For the text-containing cell, return its midpoint in (X, Y) coordinate format. 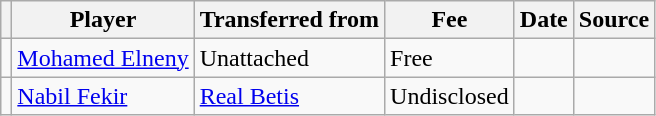
Source (614, 20)
Free (450, 58)
Undisclosed (450, 96)
Nabil Fekir (103, 96)
Unattached (289, 58)
Date (544, 20)
Player (103, 20)
Real Betis (289, 96)
Mohamed Elneny (103, 58)
Transferred from (289, 20)
Fee (450, 20)
